From the cell containing the given text, extract its center point as (x, y) coordinate. 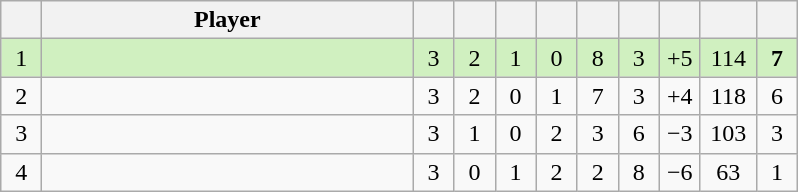
63 (728, 172)
+5 (680, 58)
118 (728, 96)
103 (728, 134)
+4 (680, 96)
4 (22, 172)
Player (228, 20)
114 (728, 58)
−6 (680, 172)
−3 (680, 134)
